Scan for the cell matching the given text and deliver its [x, y] coordinate at center. 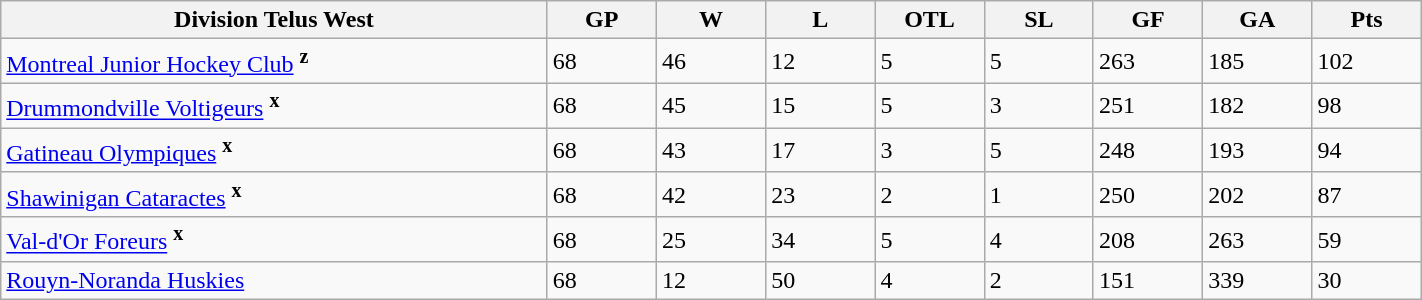
182 [1258, 106]
15 [820, 106]
34 [820, 240]
202 [1258, 194]
339 [1258, 281]
GF [1148, 20]
208 [1148, 240]
OTL [930, 20]
23 [820, 194]
GA [1258, 20]
Pts [1366, 20]
30 [1366, 281]
43 [710, 150]
Shawinigan Cataractes x [274, 194]
Rouyn-Noranda Huskies [274, 281]
Drummondville Voltigeurs x [274, 106]
98 [1366, 106]
94 [1366, 150]
50 [820, 281]
1 [1038, 194]
Division Telus West [274, 20]
Val-d'Or Foreurs x [274, 240]
248 [1148, 150]
151 [1148, 281]
L [820, 20]
102 [1366, 62]
42 [710, 194]
185 [1258, 62]
Gatineau Olympiques x [274, 150]
59 [1366, 240]
45 [710, 106]
46 [710, 62]
W [710, 20]
SL [1038, 20]
193 [1258, 150]
25 [710, 240]
GP [602, 20]
250 [1148, 194]
87 [1366, 194]
Montreal Junior Hockey Club z [274, 62]
17 [820, 150]
251 [1148, 106]
